Locate the cell with the specified text and output its (x, y) center coordinate. 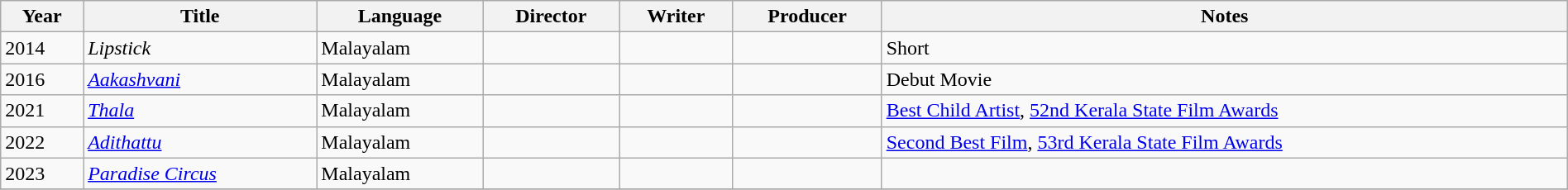
Lipstick (200, 48)
Aakashvani (200, 79)
2022 (42, 142)
Adithattu (200, 142)
Writer (676, 17)
2021 (42, 111)
2014 (42, 48)
Producer (807, 17)
Year (42, 17)
Notes (1224, 17)
Best Child Artist, 52nd Kerala State Film Awards (1224, 111)
Paradise Circus (200, 173)
Debut Movie (1224, 79)
Director (551, 17)
Short (1224, 48)
Second Best Film, 53rd Kerala State Film Awards (1224, 142)
Title (200, 17)
Thala (200, 111)
2016 (42, 79)
2023 (42, 173)
Language (400, 17)
